Return [x, y] of the center of cell containing provided text 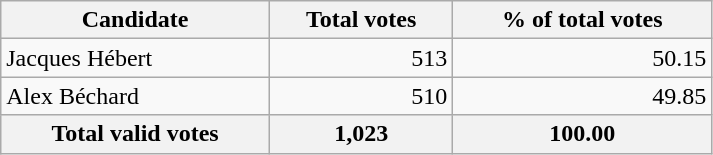
Alex Béchard [136, 96]
100.00 [582, 134]
% of total votes [582, 20]
Candidate [136, 20]
1,023 [360, 134]
Total valid votes [136, 134]
50.15 [582, 58]
513 [360, 58]
Jacques Hébert [136, 58]
510 [360, 96]
Total votes [360, 20]
49.85 [582, 96]
